Return [X, Y] of the center of cell containing provided text 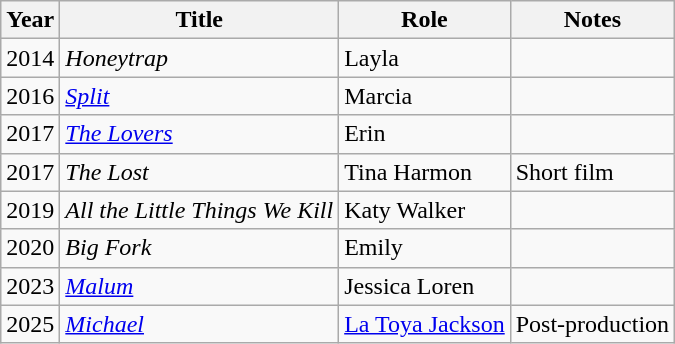
2016 [30, 96]
Role [425, 20]
Honeytrap [200, 58]
Layla [425, 58]
Marcia [425, 96]
Emily [425, 248]
Erin [425, 134]
Notes [592, 20]
2020 [30, 248]
Jessica Loren [425, 286]
Post-production [592, 324]
2023 [30, 286]
La Toya Jackson [425, 324]
Tina Harmon [425, 172]
Michael [200, 324]
Big Fork [200, 248]
2025 [30, 324]
2014 [30, 58]
Short film [592, 172]
Katy Walker [425, 210]
All the Little Things We Kill [200, 210]
Malum [200, 286]
Title [200, 20]
2019 [30, 210]
The Lost [200, 172]
The Lovers [200, 134]
Split [200, 96]
Year [30, 20]
